Return the (x, y) coordinate for the center point of the cell that contains the specified text.  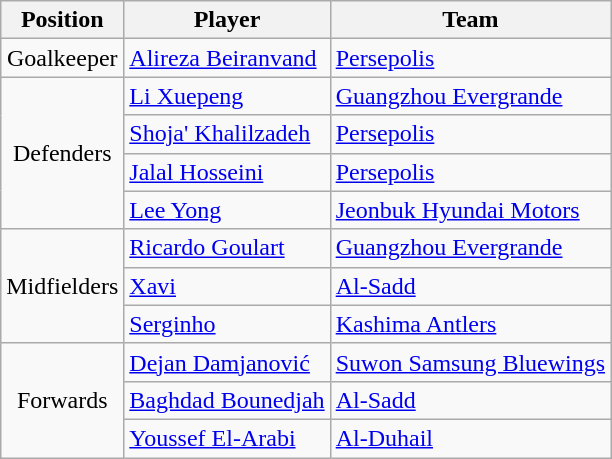
Player (227, 20)
Xavi (227, 286)
Serginho (227, 324)
Jalal Hosseini (227, 172)
Team (470, 20)
Jeonbuk Hyundai Motors (470, 210)
Ricardo Goulart (227, 248)
Al-Duhail (470, 438)
Lee Yong (227, 210)
Midfielders (62, 286)
Baghdad Bounedjah (227, 400)
Kashima Antlers (470, 324)
Forwards (62, 400)
Suwon Samsung Bluewings (470, 362)
Goalkeeper (62, 58)
Dejan Damjanović (227, 362)
Position (62, 20)
Li Xuepeng (227, 96)
Shoja' Khalilzadeh (227, 134)
Youssef El-Arabi (227, 438)
Alireza Beiranvand (227, 58)
Defenders (62, 153)
